Output the [X, Y] coordinate of the center of the cell containing the given text.  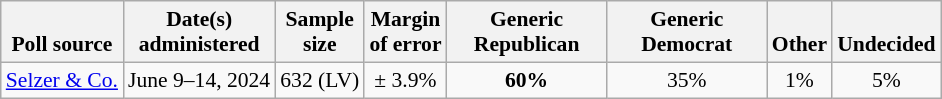
632 (LV) [320, 80]
Other [800, 32]
Undecided [886, 32]
GenericRepublican [527, 32]
± 3.9% [405, 80]
June 9–14, 2024 [199, 80]
5% [886, 80]
Marginof error [405, 32]
60% [527, 80]
GenericDemocrat [687, 32]
Date(s)administered [199, 32]
Selzer & Co. [62, 80]
1% [800, 80]
Poll source [62, 32]
Samplesize [320, 32]
35% [687, 80]
